Determine the (x, y) coordinate at the center of the cell enclosing the given text.  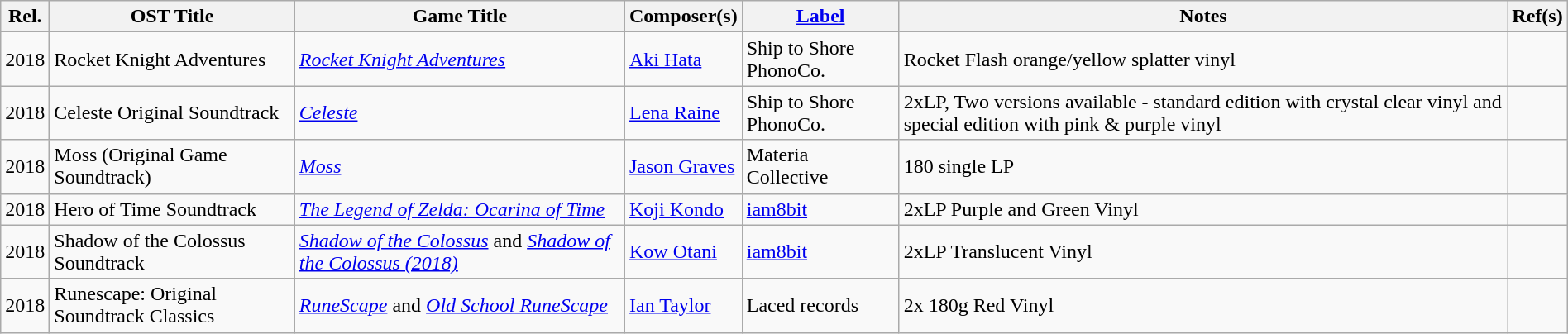
Laced records (820, 306)
Ref(s) (1537, 17)
2x 180g Red Vinyl (1203, 306)
Shadow of the Colossus and Shadow of the Colossus (2018) (460, 251)
2xLP Translucent Vinyl (1203, 251)
Game Title (460, 17)
Lena Raine (683, 112)
2xLP, Two versions available - standard edition with crystal clear vinyl and special edition with pink & purple vinyl (1203, 112)
Jason Graves (683, 167)
Kow Otani (683, 251)
The Legend of Zelda: Ocarina of Time (460, 209)
Notes (1203, 17)
Composer(s) (683, 17)
Label (820, 17)
Ian Taylor (683, 306)
Runescape: Original Soundtrack Classics (172, 306)
Koji Kondo (683, 209)
Shadow of the Colossus Soundtrack (172, 251)
Celeste (460, 112)
180 single LP (1203, 167)
2xLP Purple and Green Vinyl (1203, 209)
Materia Collective (820, 167)
Moss (460, 167)
OST Title (172, 17)
RuneScape and Old School RuneScape (460, 306)
Moss (Original Game Soundtrack) (172, 167)
Aki Hata (683, 60)
Celeste Original Soundtrack (172, 112)
Rel. (25, 17)
Hero of Time Soundtrack (172, 209)
Rocket Flash orange/yellow splatter vinyl (1203, 60)
